Capture the cell that displays the provided text and extract its [x, y] central coordinate. 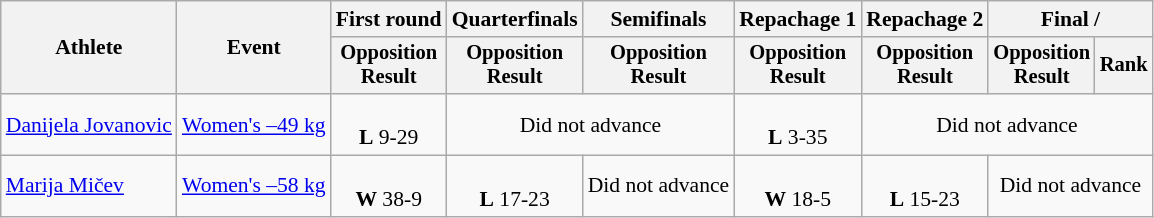
Women's –58 kg [254, 186]
Repachage 2 [924, 19]
L 17-23 [515, 186]
Athlete [89, 48]
W 38-9 [389, 186]
L 15-23 [924, 186]
First round [389, 19]
Rank [1124, 66]
W 18-5 [798, 186]
L 9-29 [389, 124]
Final / [1070, 19]
Semifinals [659, 19]
Quarterfinals [515, 19]
L 3-35 [798, 124]
Marija Mičev [89, 186]
Danijela Jovanovic [89, 124]
Repachage 1 [798, 19]
Event [254, 48]
Women's –49 kg [254, 124]
